Extract the (x, y) coordinate from the center of the cell holding the provided text.  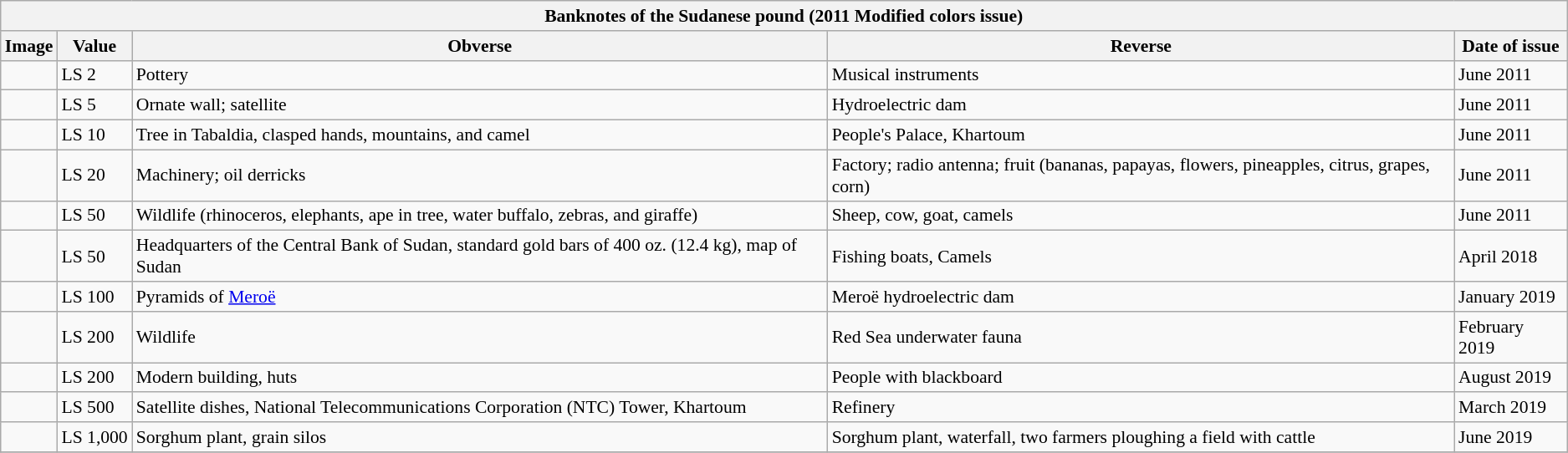
August 2019 (1510, 378)
Wildlife (rhinoceros, elephants, ape in tree, water buffalo, zebras, and giraffe) (480, 216)
Red Sea underwater fauna (1141, 338)
Date of issue (1510, 46)
LS 1,000 (94, 437)
Refinery (1141, 408)
People with blackboard (1141, 378)
Factory; radio antenna; fruit (bananas, papayas, flowers, pineapples, citrus, grapes, corn) (1141, 176)
Wildlife (480, 338)
LS 20 (94, 176)
Banknotes of the Sudanese pound (2011 Modified colors issue) (784, 16)
Satellite dishes, National Telecommunications Corporation (NTC) Tower, Khartoum (480, 408)
Image (29, 46)
Hydroelectric dam (1141, 105)
Sorghum plant, waterfall, two farmers ploughing a field with cattle (1141, 437)
LS 10 (94, 135)
Reverse (1141, 46)
February 2019 (1510, 338)
LS 2 (94, 75)
Meroë hydroelectric dam (1141, 297)
Sheep, cow, goat, camels (1141, 216)
Sorghum plant, grain silos (480, 437)
Modern building, huts (480, 378)
LS 100 (94, 297)
April 2018 (1510, 256)
Machinery; oil derricks (480, 176)
Musical instruments (1141, 75)
Tree in Tabaldia, clasped hands, mountains, and camel (480, 135)
Pottery (480, 75)
Obverse (480, 46)
LS 500 (94, 408)
Value (94, 46)
March 2019 (1510, 408)
LS 5 (94, 105)
People's Palace, Khartoum (1141, 135)
Pyramids of Meroë (480, 297)
Headquarters of the Central Bank of Sudan, standard gold bars of 400 oz. (12.4 kg), map of Sudan (480, 256)
January 2019 (1510, 297)
Fishing boats, Camels (1141, 256)
Ornate wall; satellite (480, 105)
June 2019 (1510, 437)
